Locate the cell with the specified text and output its (X, Y) center coordinate. 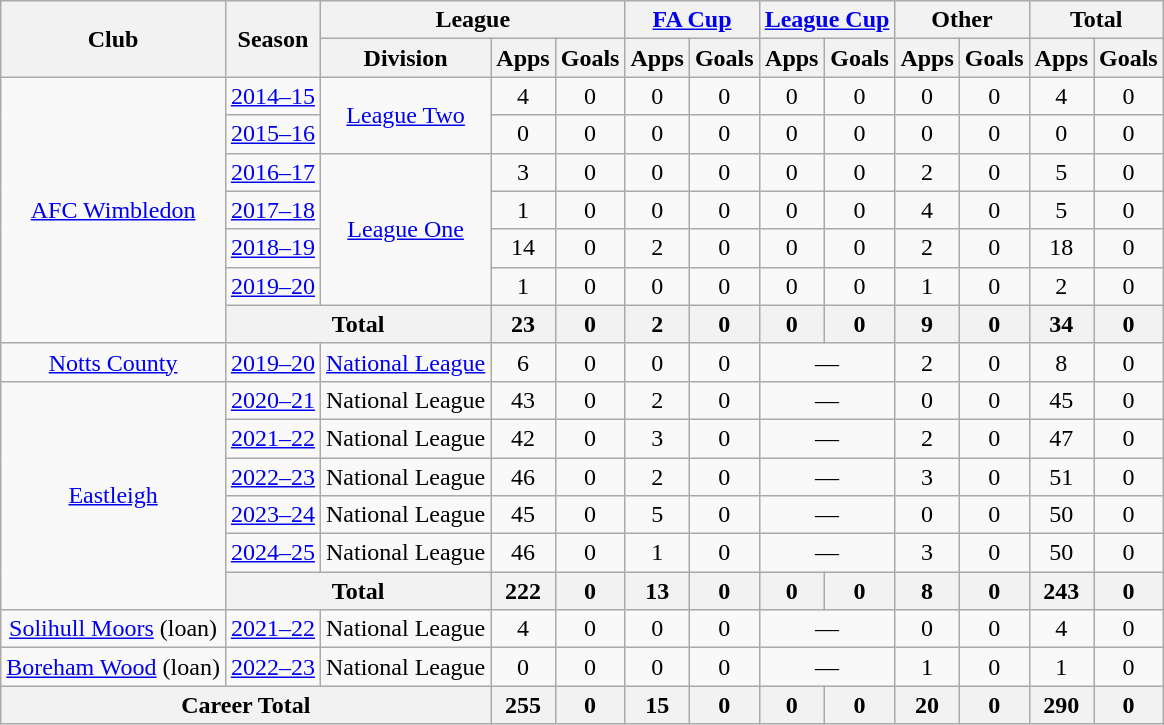
43 (523, 400)
2016–17 (272, 172)
League Cup (827, 20)
42 (523, 438)
14 (523, 248)
6 (523, 362)
Career Total (246, 705)
2023–24 (272, 515)
Solihull Moors (loan) (114, 629)
League (472, 20)
20 (927, 705)
51 (1061, 477)
2020–21 (272, 400)
AFC Wimbledon (114, 210)
2017–18 (272, 210)
13 (657, 591)
47 (1061, 438)
2024–25 (272, 553)
League One (405, 229)
Boreham Wood (loan) (114, 667)
Notts County (114, 362)
255 (523, 705)
FA Cup (692, 20)
243 (1061, 591)
290 (1061, 705)
2015–16 (272, 134)
Division (405, 58)
9 (927, 324)
Season (272, 39)
2018–19 (272, 248)
Other (962, 20)
34 (1061, 324)
2014–15 (272, 96)
Eastleigh (114, 495)
League Two (405, 115)
18 (1061, 248)
23 (523, 324)
15 (657, 705)
222 (523, 591)
Club (114, 39)
